Return [X, Y] of the center of cell containing provided text 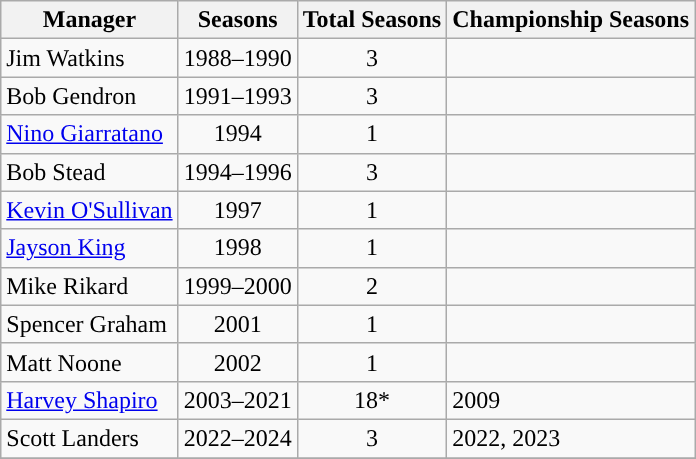
Kevin O'Sullivan [90, 210]
18* [372, 400]
2022–2024 [238, 438]
2002 [238, 362]
2001 [238, 324]
1991–1993 [238, 96]
Matt Noone [90, 362]
Bob Gendron [90, 96]
2003–2021 [238, 400]
Seasons [238, 20]
Mike Rikard [90, 286]
Spencer Graham [90, 324]
2 [372, 286]
Nino Giarratano [90, 134]
1994–1996 [238, 172]
1999–2000 [238, 286]
Championship Seasons [571, 20]
1994 [238, 134]
Total Seasons [372, 20]
Jim Watkins [90, 58]
1997 [238, 210]
2022, 2023 [571, 438]
Scott Landers [90, 438]
1988–1990 [238, 58]
2009 [571, 400]
1998 [238, 248]
Bob Stead [90, 172]
Harvey Shapiro [90, 400]
Manager [90, 20]
Jayson King [90, 248]
